Detect which cell encompasses the target text, then output its (X, Y) center coordinate. 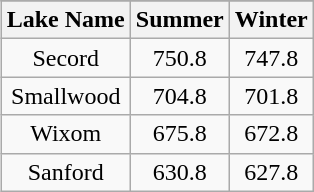
Lake Name (66, 20)
704.8 (180, 96)
627.8 (271, 172)
672.8 (271, 134)
675.8 (180, 134)
Wixom (66, 134)
747.8 (271, 58)
Smallwood (66, 96)
Secord (66, 58)
750.8 (180, 58)
Summer (180, 20)
Sanford (66, 172)
630.8 (180, 172)
701.8 (271, 96)
Winter (271, 20)
